For the text-containing cell, return its midpoint in [X, Y] coordinate format. 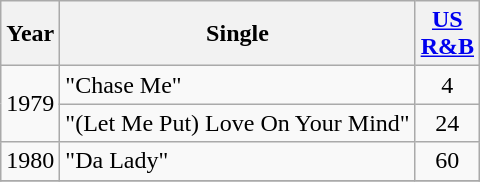
60 [447, 161]
Single [238, 34]
"Da Lady" [238, 161]
1980 [30, 161]
1979 [30, 104]
USR&B [447, 34]
Year [30, 34]
"Chase Me" [238, 85]
"(Let Me Put) Love On Your Mind" [238, 123]
4 [447, 85]
24 [447, 123]
